Provide the [X, Y] coordinate of the cell's center where the given text is located.  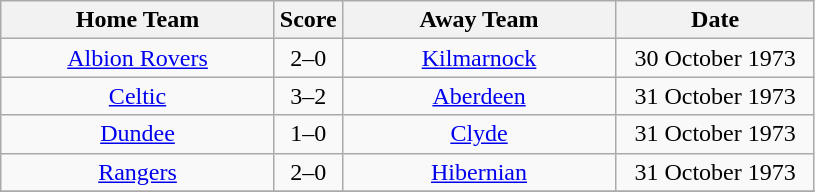
Home Team [138, 20]
Rangers [138, 172]
Date [716, 20]
3–2 [308, 96]
Albion Rovers [138, 58]
Score [308, 20]
Hibernian [479, 172]
Clyde [479, 134]
Kilmarnock [479, 58]
Aberdeen [479, 96]
Celtic [138, 96]
1–0 [308, 134]
Away Team [479, 20]
Dundee [138, 134]
30 October 1973 [716, 58]
